Scan for the cell matching the given text and deliver its (X, Y) coordinate at center. 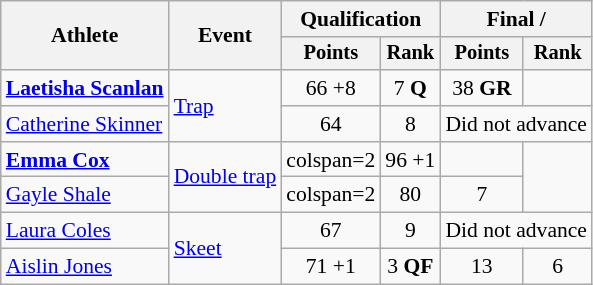
Trap (226, 106)
7 (482, 195)
9 (410, 231)
67 (330, 231)
64 (330, 124)
Event (226, 36)
96 +1 (410, 160)
7 Q (410, 88)
Gayle Shale (85, 195)
8 (410, 124)
80 (410, 195)
Final / (516, 19)
38 GR (482, 88)
6 (558, 267)
Athlete (85, 36)
Laetisha Scanlan (85, 88)
Catherine Skinner (85, 124)
Qualification (360, 19)
3 QF (410, 267)
Double trap (226, 178)
Skeet (226, 248)
66 +8 (330, 88)
71 +1 (330, 267)
Laura Coles (85, 231)
Emma Cox (85, 160)
Aislin Jones (85, 267)
13 (482, 267)
